Output the [X, Y] coordinate of the center of the cell containing the given text.  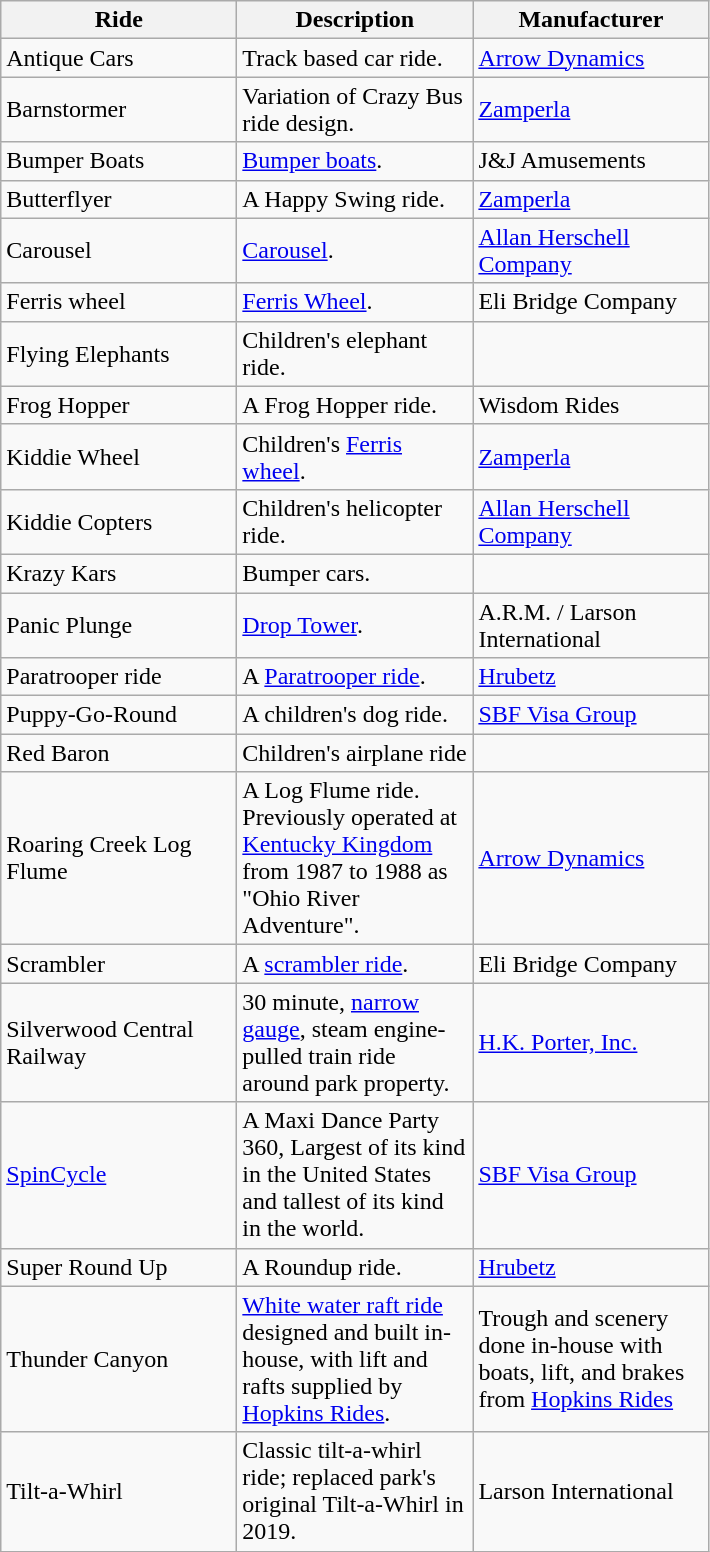
Red Baron [119, 753]
Carousel. [355, 250]
H.K. Porter, Inc. [591, 1042]
Children's helicopter ride. [355, 522]
Manufacturer [591, 20]
Frog Hopper [119, 405]
Bumper boats. [355, 161]
Krazy Kars [119, 573]
Drop Tower. [355, 624]
A scrambler ride. [355, 964]
Paratrooper ride [119, 677]
A children's dog ride. [355, 715]
A Maxi Dance Party 360, Largest of its kind in the United States and tallest of its kind in the world. [355, 1175]
Ferris wheel [119, 302]
A.R.M. / Larson International [591, 624]
Carousel [119, 250]
Larson International [591, 1492]
A Frog Hopper ride. [355, 405]
Tilt-a-Whirl [119, 1492]
Wisdom Rides [591, 405]
Bumper cars. [355, 573]
Children's Ferris wheel. [355, 456]
Ferris Wheel. [355, 302]
Panic Plunge [119, 624]
Roaring Creek Log Flume [119, 858]
Children's elephant ride. [355, 354]
30 minute, narrow gauge, steam engine-pulled train ride around park property. [355, 1042]
Antique Cars [119, 58]
Bumper Boats [119, 161]
Butterflyer [119, 199]
Silverwood Central Railway [119, 1042]
Ride [119, 20]
SpinCycle [119, 1175]
A Roundup ride. [355, 1267]
Thunder Canyon [119, 1359]
Scrambler [119, 964]
A Happy Swing ride. [355, 199]
Kiddie Wheel [119, 456]
Puppy-Go-Round [119, 715]
Description [355, 20]
J&J Amusements [591, 161]
White water raft ride designed and built in-house, with lift and rafts supplied by Hopkins Rides. [355, 1359]
Barnstormer [119, 110]
Super Round Up [119, 1267]
Classic tilt-a-whirl ride; replaced park's original Tilt-a-Whirl in 2019. [355, 1492]
Children's airplane ride [355, 753]
Flying Elephants [119, 354]
A Paratrooper ride. [355, 677]
A Log Flume ride. Previously operated at Kentucky Kingdom from 1987 to 1988 as "Ohio River Adventure". [355, 858]
Kiddie Copters [119, 522]
Track based car ride. [355, 58]
Trough and scenery done in-house with boats, lift, and brakes from Hopkins Rides [591, 1359]
Variation of Crazy Bus ride design. [355, 110]
